Capture the cell that displays the provided text and extract its [X, Y] central coordinate. 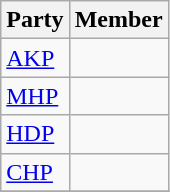
CHP [35, 172]
Member [118, 20]
MHP [35, 96]
HDP [35, 134]
Party [35, 20]
AKP [35, 58]
